Return the (x, y) coordinate for the center point of the cell that contains the specified text.  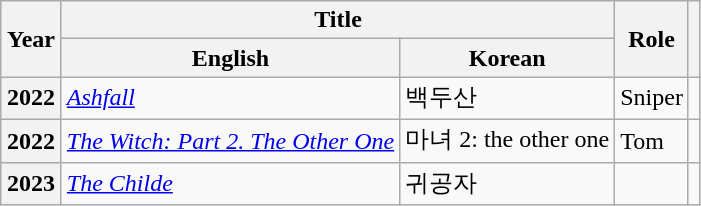
백두산 (508, 98)
Role (652, 39)
English (230, 58)
The Childe (230, 184)
The Witch: Part 2. The Other One (230, 140)
Tom (652, 140)
Title (338, 20)
Sniper (652, 98)
2023 (32, 184)
Ashfall (230, 98)
귀공자 (508, 184)
Year (32, 39)
Korean (508, 58)
마녀 2: the other one (508, 140)
